Extract the (X, Y) coordinate from the center of the cell holding the provided text.  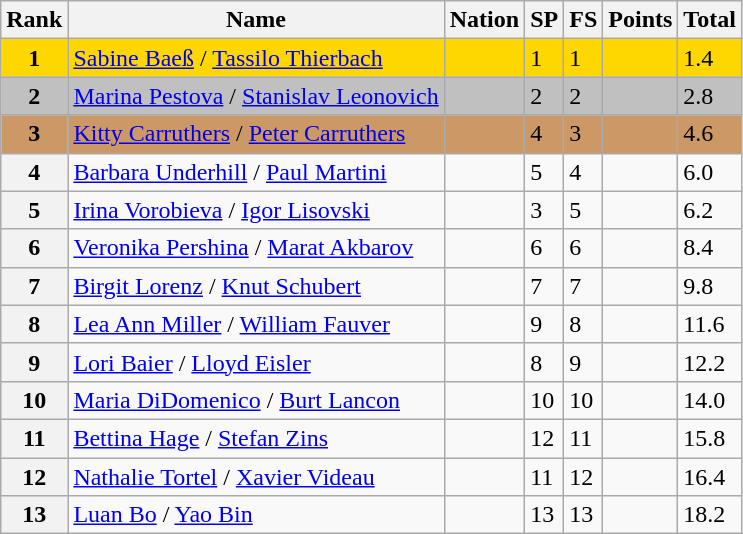
Rank (34, 20)
Veronika Pershina / Marat Akbarov (256, 248)
SP (544, 20)
Barbara Underhill / Paul Martini (256, 172)
12.2 (710, 362)
Points (640, 20)
FS (584, 20)
Irina Vorobieva / Igor Lisovski (256, 210)
4.6 (710, 134)
18.2 (710, 515)
6.0 (710, 172)
15.8 (710, 438)
Kitty Carruthers / Peter Carruthers (256, 134)
Total (710, 20)
Marina Pestova / Stanislav Leonovich (256, 96)
11.6 (710, 324)
14.0 (710, 400)
2.8 (710, 96)
Nation (484, 20)
16.4 (710, 477)
8.4 (710, 248)
Luan Bo / Yao Bin (256, 515)
1.4 (710, 58)
Bettina Hage / Stefan Zins (256, 438)
9.8 (710, 286)
Lea Ann Miller / William Fauver (256, 324)
Nathalie Tortel / Xavier Videau (256, 477)
Maria DiDomenico / Burt Lancon (256, 400)
6.2 (710, 210)
Lori Baier / Lloyd Eisler (256, 362)
Sabine Baeß / Tassilo Thierbach (256, 58)
Name (256, 20)
Birgit Lorenz / Knut Schubert (256, 286)
